Locate the cell with the specified text and output its (X, Y) center coordinate. 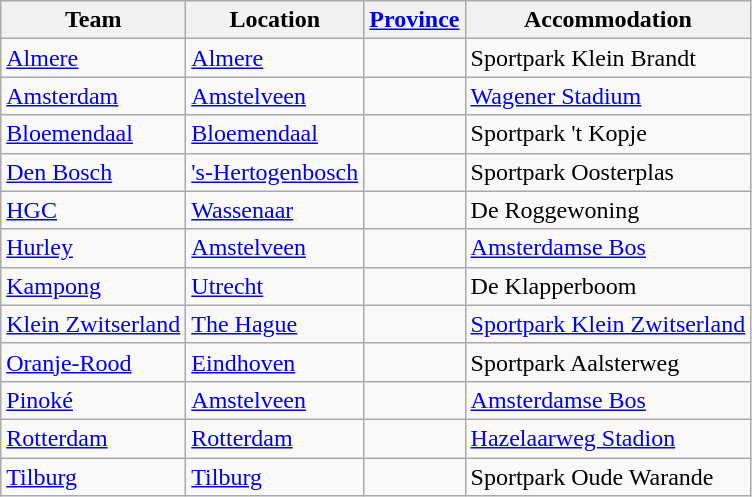
Oranje-Rood (94, 362)
Sportpark Klein Brandt (608, 58)
The Hague (275, 324)
Klein Zwitserland (94, 324)
Amsterdam (94, 96)
Hurley (94, 248)
Location (275, 20)
Sportpark Oosterplas (608, 172)
Team (94, 20)
Sportpark 't Kopje (608, 134)
Pinoké (94, 400)
Wagener Stadium (608, 96)
Province (414, 20)
Sportpark Oude Warande (608, 477)
Accommodation (608, 20)
Utrecht (275, 286)
Eindhoven (275, 362)
Hazelaarweg Stadion (608, 438)
Wassenaar (275, 210)
HGC (94, 210)
Den Bosch (94, 172)
's-Hertogenbosch (275, 172)
Sportpark Klein Zwitserland (608, 324)
Sportpark Aalsterweg (608, 362)
Kampong (94, 286)
De Klapperboom (608, 286)
De Roggewoning (608, 210)
